Return (X, Y) of the center of cell containing provided text 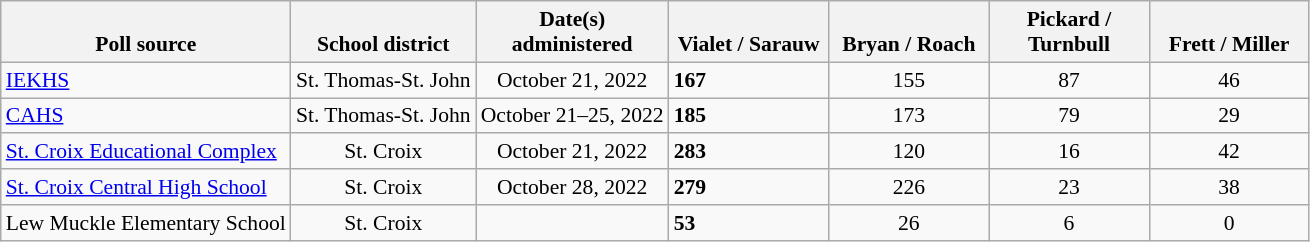
Poll source (146, 32)
IEKHS (146, 80)
155 (909, 80)
CAHS (146, 116)
Lew Muckle Elementary School (146, 223)
26 (909, 223)
46 (1229, 80)
October 28, 2022 (572, 187)
79 (1069, 116)
283 (749, 152)
53 (749, 223)
279 (749, 187)
120 (909, 152)
St. Croix Educational Complex (146, 152)
October 21–25, 2022 (572, 116)
185 (749, 116)
23 (1069, 187)
16 (1069, 152)
Pickard / Turnbull (1069, 32)
29 (1229, 116)
Frett / Miller (1229, 32)
0 (1229, 223)
Date(s)administered (572, 32)
Bryan / Roach (909, 32)
226 (909, 187)
167 (749, 80)
School district (384, 32)
42 (1229, 152)
173 (909, 116)
Vialet / Sarauw (749, 32)
87 (1069, 80)
6 (1069, 223)
38 (1229, 187)
St. Croix Central High School (146, 187)
